Provide the (x, y) coordinate of the cell's center where the given text is located.  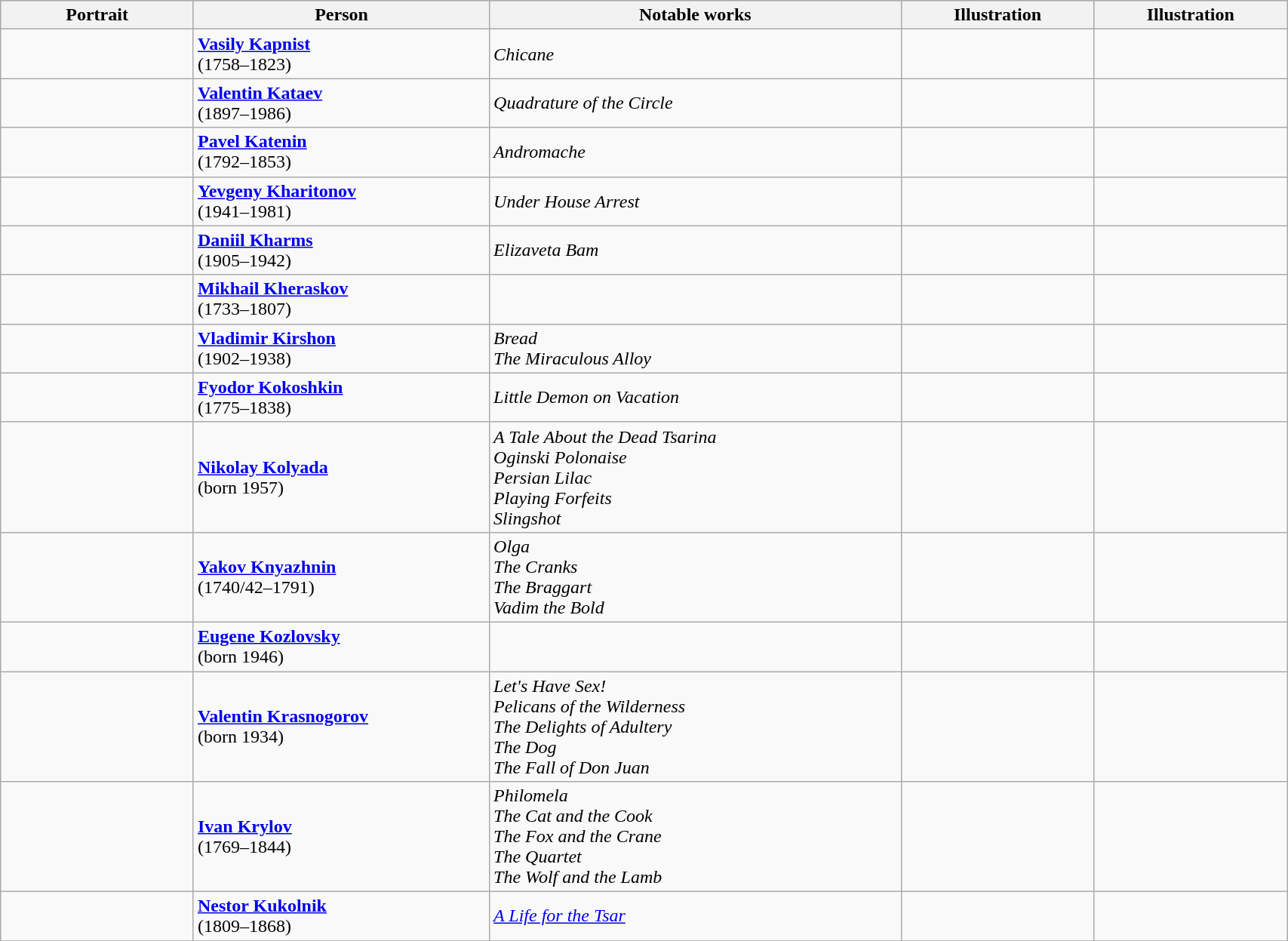
BreadThe Miraculous Alloy (696, 349)
Little Demon on Vacation (696, 397)
Eugene Kozlovsky(born 1946) (341, 646)
Person (341, 15)
Andromache (696, 152)
Nikolay Kolyada(born 1957) (341, 477)
Notable works (696, 15)
Ivan Krylov(1769–1844) (341, 837)
Chicane (696, 54)
Let's Have Sex!Pelicans of the WildernessThe Delights of AdulteryThe DogThe Fall of Don Juan (696, 727)
A Tale About the Dead TsarinaOginski PolonaisePersian LilacPlaying ForfeitsSlingshot (696, 477)
Mikhail Kheraskov(1733–1807) (341, 299)
Vasily Kapnist(1758–1823) (341, 54)
Valentin Krasnogorov(born 1934) (341, 727)
Vladimir Kirshon(1902–1938) (341, 349)
Pavel Katenin(1792–1853) (341, 152)
Elizaveta Bam (696, 251)
A Life for the Tsar (696, 916)
PhilomelaThe Cat and the СookThe Fox and the CraneThe QuartetThe Wolf and the Lamb (696, 837)
OlgaThe CranksThe BraggartVadim the Bold (696, 577)
Nestor Kukolnik(1809–1868) (341, 916)
Quadrature of the Circle (696, 103)
Daniil Kharms(1905–1942) (341, 251)
Yakov Knyazhnin(1740/42–1791) (341, 577)
Under House Arrest (696, 201)
Portrait (97, 15)
Valentin Kataev(1897–1986) (341, 103)
Fyodor Kokoshkin(1775–1838) (341, 397)
Yevgeny Kharitonov(1941–1981) (341, 201)
